Output the (x, y) coordinate of the center of the cell containing the given text.  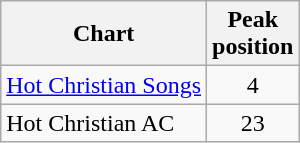
4 (253, 85)
Chart (104, 34)
23 (253, 123)
Hot Christian AC (104, 123)
Hot Christian Songs (104, 85)
Peakposition (253, 34)
